Output the [X, Y] coordinate of the center of the cell containing the given text.  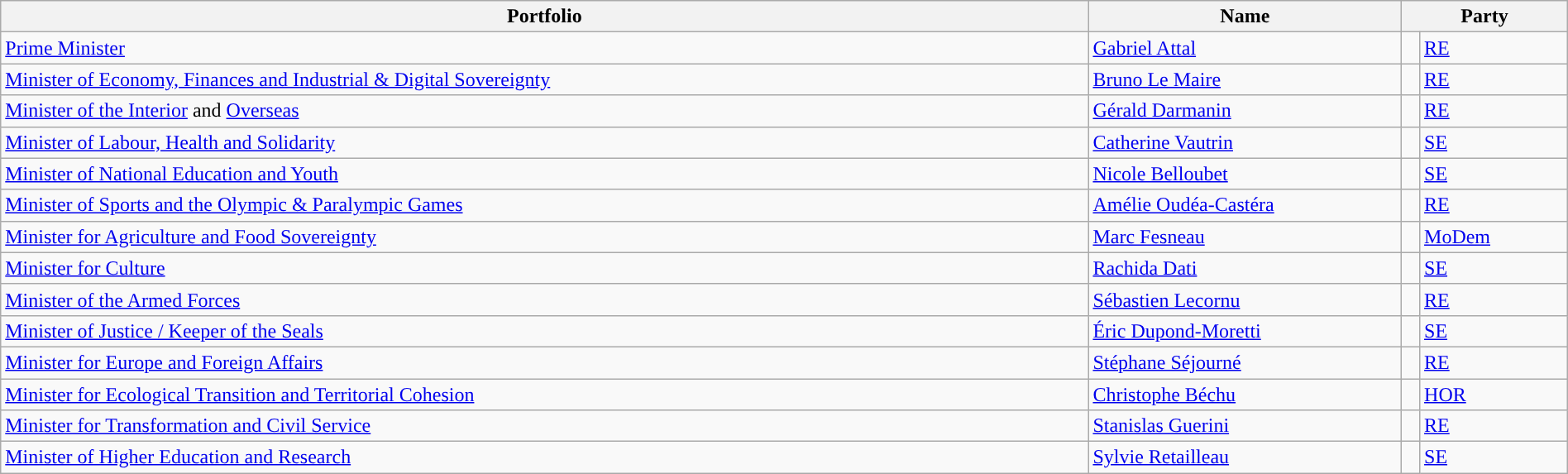
Christophe Béchu [1245, 395]
Gabriel Attal [1245, 48]
Minister of Labour, Health and Solidarity [544, 142]
Sébastien Lecornu [1245, 299]
Gérald Darmanin [1245, 111]
Sylvie Retailleau [1245, 457]
Minister for Europe and Foreign Affairs [544, 362]
HOR [1494, 395]
Minister of Higher Education and Research [544, 457]
Portfolio [544, 17]
Nicole Belloubet [1245, 174]
Minister of Economy, Finances and Industrial & Digital Sovereignty [544, 79]
Marc Fesneau [1245, 237]
Rachida Dati [1245, 268]
Amélie Oudéa-Castéra [1245, 205]
Stéphane Séjourné [1245, 362]
Bruno Le Maire [1245, 79]
Minister of the Interior and Overseas [544, 111]
MoDem [1494, 237]
Éric Dupond-Moretti [1245, 331]
Minister for Transformation and Civil Service [544, 426]
Prime Minister [544, 48]
Minister of the Armed Forces [544, 299]
Party [1484, 17]
Minister for Agriculture and Food Sovereignty [544, 237]
Minister of Sports and the Olympic & Paralympic Games [544, 205]
Catherine Vautrin [1245, 142]
Name [1245, 17]
Minister of National Education and Youth [544, 174]
Stanislas Guerini [1245, 426]
Minister for Culture [544, 268]
Minister for Ecological Transition and Territorial Cohesion [544, 395]
Minister of Justice / Keeper of the Seals [544, 331]
